Determine the [X, Y] coordinate at the center of the cell enclosing the given text.  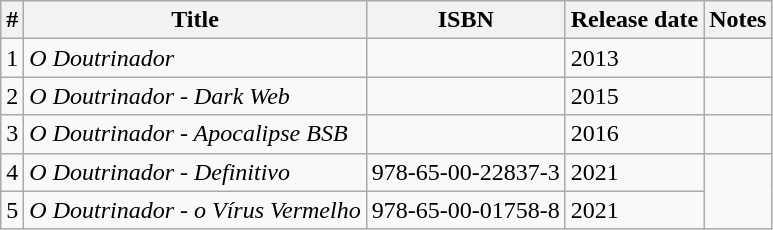
ISBN [466, 20]
5 [12, 210]
3 [12, 134]
2013 [634, 58]
O Doutrinador - Dark Web [195, 96]
1 [12, 58]
# [12, 20]
Release date [634, 20]
O Doutrinador - Definitivo [195, 172]
2 [12, 96]
978-65-00-01758-8 [466, 210]
Notes [738, 20]
O Doutrinador - Apocalipse BSB [195, 134]
4 [12, 172]
O Doutrinador [195, 58]
O Doutrinador - o Vírus Vermelho [195, 210]
Title [195, 20]
978-65-00-22837-3 [466, 172]
2015 [634, 96]
2016 [634, 134]
